Return (X, Y) of the center of cell containing provided text 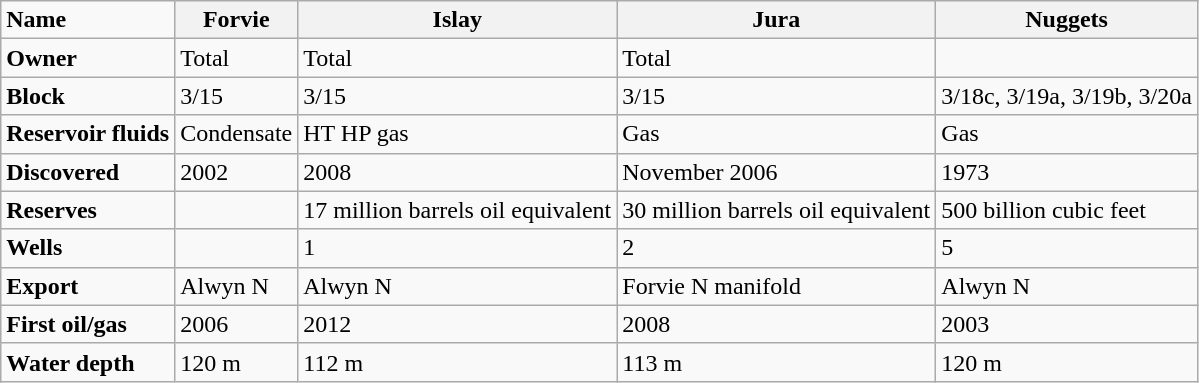
November 2006 (776, 172)
3/18c, 3/19a, 3/19b, 3/20a (1067, 96)
Owner (88, 58)
Wells (88, 248)
Jura (776, 20)
1 (458, 248)
2 (776, 248)
First oil/gas (88, 324)
17 million barrels oil equivalent (458, 210)
Name (88, 20)
Nuggets (1067, 20)
Discovered (88, 172)
2003 (1067, 324)
1973 (1067, 172)
Water depth (88, 362)
Condensate (236, 134)
Export (88, 286)
Forvie N manifold (776, 286)
Block (88, 96)
2002 (236, 172)
Forvie (236, 20)
5 (1067, 248)
Reservoir fluids (88, 134)
112 m (458, 362)
113 m (776, 362)
HT HP gas (458, 134)
Islay (458, 20)
500 billion cubic feet (1067, 210)
30 million barrels oil equivalent (776, 210)
Reserves (88, 210)
2006 (236, 324)
2012 (458, 324)
